Extract the [x, y] coordinate from the center of the cell holding the provided text.  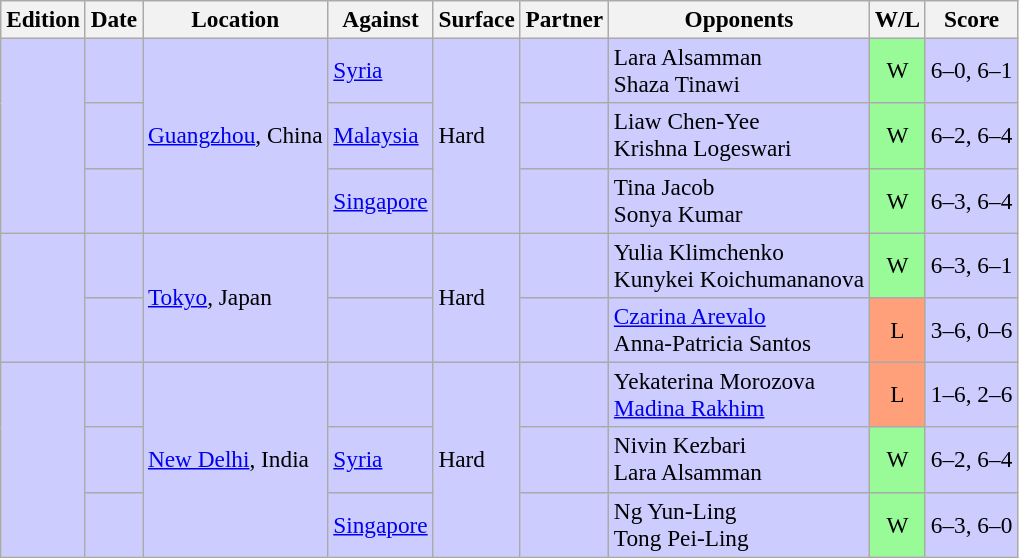
Partner [564, 19]
Surface [476, 19]
6–3, 6–4 [971, 200]
Guangzhou, China [236, 135]
Against [380, 19]
Tina Jacob Sonya Kumar [738, 200]
Score [971, 19]
3–6, 0–6 [971, 330]
Location [236, 19]
New Delhi, India [236, 459]
Opponents [738, 19]
Liaw Chen-Yee Krishna Logeswari [738, 136]
6–0, 6–1 [971, 70]
Yulia Klimchenko Kunykei Koichumananova [738, 264]
1–6, 2–6 [971, 394]
Malaysia [380, 136]
Edition [44, 19]
Nivin Kezbari Lara Alsamman [738, 460]
Czarina Arevalo Anna-Patricia Santos [738, 330]
6–3, 6–0 [971, 524]
Tokyo, Japan [236, 297]
Lara Alsamman Shaza Tinawi [738, 70]
Yekaterina Morozova Madina Rakhim [738, 394]
W/L [897, 19]
Ng Yun-Ling Tong Pei-Ling [738, 524]
6–3, 6–1 [971, 264]
Date [114, 19]
